Determine the (X, Y) coordinate at the center of the cell enclosing the given text.  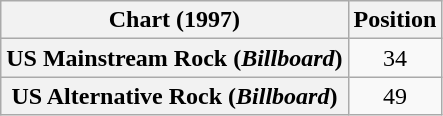
34 (395, 58)
Chart (1997) (174, 20)
US Mainstream Rock (Billboard) (174, 58)
49 (395, 96)
Position (395, 20)
US Alternative Rock (Billboard) (174, 96)
